Search for the cell housing the specified text and yield its [X, Y] center coordinate. 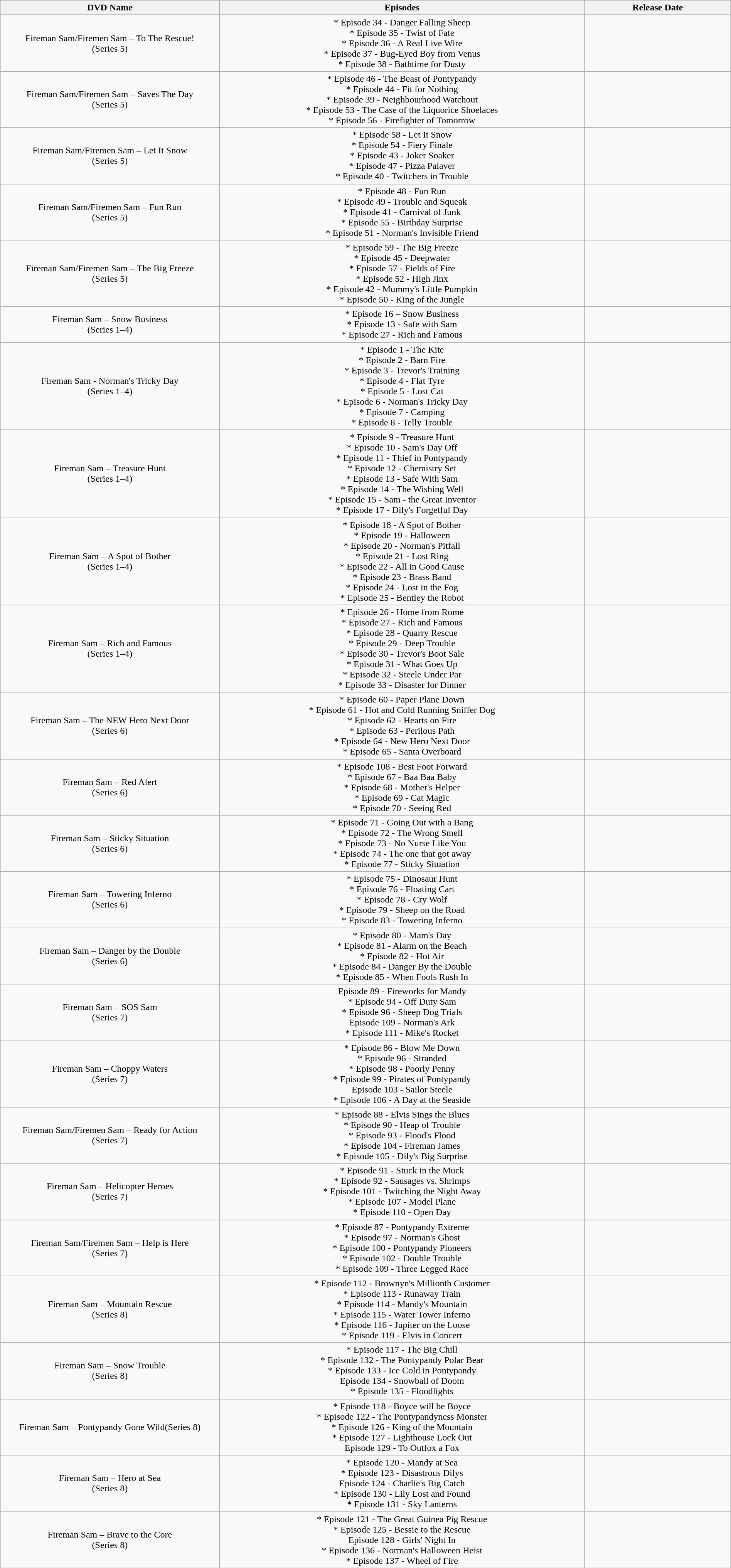
Fireman Sam – The NEW Hero Next Door (Series 6) [110, 725]
Fireman Sam – Rich and Famous (Series 1–4) [110, 648]
Episode 89 - Fireworks for Mandy * Episode 94 - Off Duty Sam * Episode 96 - Sheep Dog Trials Episode 109 - Norman's Ark * Episode 111 - Mike's Rocket [402, 1012]
Fireman Sam – Danger by the Double (Series 6) [110, 956]
Fireman Sam – A Spot of Bother (Series 1–4) [110, 561]
Release Date [658, 8]
Fireman Sam – Choppy Waters (Series 7) [110, 1074]
Fireman Sam – SOS Sam (Series 7) [110, 1012]
Fireman Sam/Firemen Sam – To The Rescue! (Series 5) [110, 43]
Fireman Sam/Firemen Sam – The Big Freeze (Series 5) [110, 274]
Fireman Sam - Norman's Tricky Day (Series 1–4) [110, 386]
Fireman Sam – Snow Trouble (Series 8) [110, 1371]
Fireman Sam – Sticky Situation (Series 6) [110, 844]
Fireman Sam – Helicopter Heroes (Series 7) [110, 1192]
* Episode 16 – Snow Business * Episode 13 - Safe with Sam * Episode 27 - Rich and Famous [402, 324]
* Episode 75 - Dinosaur Hunt * Episode 76 - Floating Cart * Episode 78 - Cry Wolf * Episode 79 - Sheep on the Road * Episode 83 - Towering Inferno [402, 900]
Fireman Sam/Firemen Sam – Let It Snow (Series 5) [110, 156]
Episodes [402, 8]
Fireman Sam/Firemen Sam – Saves The Day (Series 5) [110, 99]
Fireman Sam – Hero at Sea (Series 8) [110, 1483]
Fireman Sam – Treasure Hunt (Series 1–4) [110, 473]
DVD Name [110, 8]
Fireman Sam/Firemen Sam – Fun Run (Series 5) [110, 212]
Fireman Sam/Firemen Sam – Help is Here (Series 7) [110, 1248]
Fireman Sam/Firemen Sam – Ready for Action (Series 7) [110, 1135]
* Episode 58 - Let It Snow * Episode 54 - Fiery Finale * Episode 43 - Joker Soaker * Episode 47 - Pizza Palaver * Episode 40 - Twitchers in Trouble [402, 156]
Fireman Sam – Brave to the Core (Series 8) [110, 1539]
* Episode 108 - Best Foot Forward * Episode 67 - Baa Baa Baby * Episode 68 - Mother's Helper * Episode 69 - Cat Magic * Episode 70 - Seeing Red [402, 787]
Fireman Sam – Pontypandy Gone Wild(Series 8) [110, 1427]
Fireman Sam – Snow Business (Series 1–4) [110, 324]
Fireman Sam – Towering Inferno (Series 6) [110, 900]
Fireman Sam – Mountain Rescue (Series 8) [110, 1309]
Fireman Sam – Red Alert (Series 6) [110, 787]
